Return the (x, y) coordinate for the center point of the cell that contains the specified text.  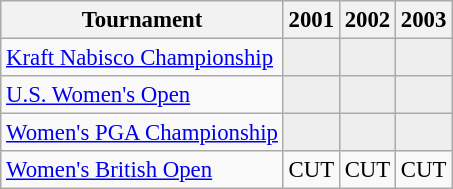
Kraft Nabisco Championship (142, 58)
U.S. Women's Open (142, 95)
Women's PGA Championship (142, 133)
2002 (367, 20)
Women's British Open (142, 170)
Tournament (142, 20)
2001 (311, 20)
2003 (424, 20)
